Determine the [x, y] coordinate at the center of the cell enclosing the given text.  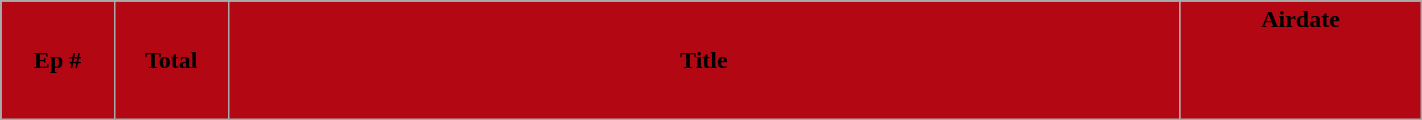
Total [171, 60]
Ep # [58, 60]
Title [704, 60]
Airdate [1300, 60]
